Determine the [X, Y] coordinate at the center of the cell enclosing the given text.  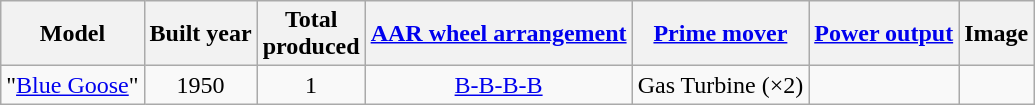
Model [72, 34]
"Blue Goose" [72, 85]
Power output [884, 34]
1950 [200, 85]
Image [996, 34]
Built year [200, 34]
1 [311, 85]
Totalproduced [311, 34]
AAR wheel arrangement [498, 34]
B-B-B-B [498, 85]
Prime mover [720, 34]
Gas Turbine (×2) [720, 85]
